Detect which cell encompasses the target text, then output its [x, y] center coordinate. 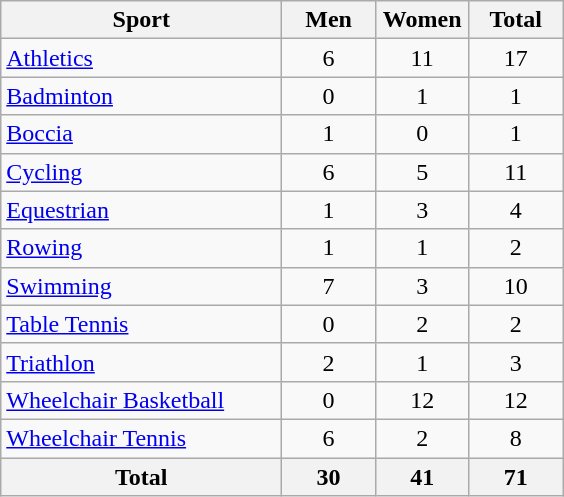
4 [516, 210]
17 [516, 58]
Table Tennis [142, 324]
Women [422, 20]
8 [516, 438]
Wheelchair Tennis [142, 438]
Sport [142, 20]
10 [516, 286]
Wheelchair Basketball [142, 400]
Boccia [142, 134]
41 [422, 477]
30 [329, 477]
Swimming [142, 286]
71 [516, 477]
Triathlon [142, 362]
5 [422, 172]
Badminton [142, 96]
Equestrian [142, 210]
7 [329, 286]
Athletics [142, 58]
Rowing [142, 248]
Men [329, 20]
Cycling [142, 172]
